Return (x, y) of the center of cell containing provided text 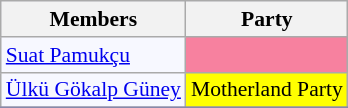
Members (94, 19)
Motherland Party (267, 90)
Suat Pamukçu (94, 55)
Ülkü Gökalp Güney (94, 90)
Party (267, 19)
